Identify which cell holds the provided text, then report its [x, y] central coordinate. 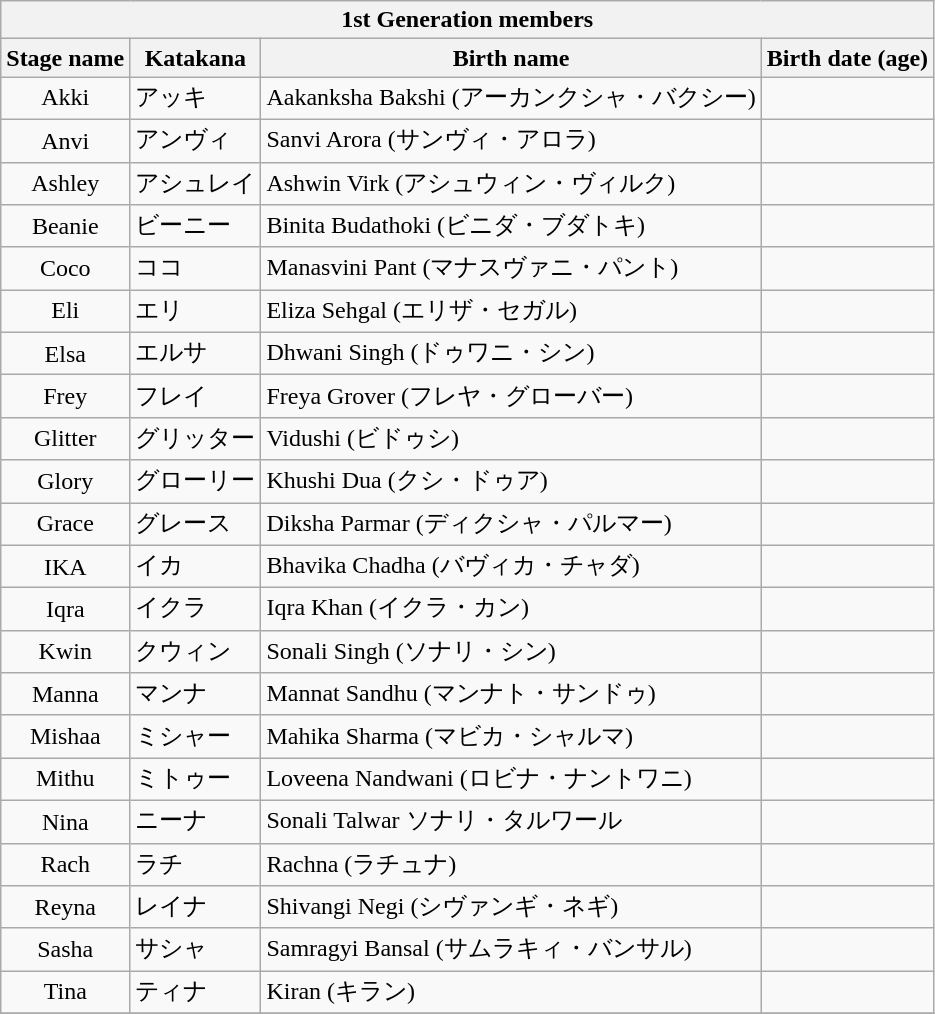
フレイ [196, 396]
Sonali Singh (ソナリ・シン) [511, 652]
Anvi [66, 140]
Birth name [511, 58]
1st Generation members [468, 20]
Mishaa [66, 736]
Rach [66, 864]
アッキ [196, 98]
ニーナ [196, 822]
レイナ [196, 908]
Mithu [66, 780]
Frey [66, 396]
Bhavika Chadha (バヴィカ・チャダ) [511, 566]
ココ [196, 268]
Coco [66, 268]
Birth date (age) [847, 58]
Grace [66, 524]
Manna [66, 694]
エルサ [196, 354]
ミトゥー [196, 780]
Tina [66, 992]
ミシャー [196, 736]
Elsa [66, 354]
Khushi Dua (クシ・ドゥア) [511, 482]
Binita Budathoki (ビニダ・ブダトキ) [511, 226]
Glitter [66, 438]
グローリー [196, 482]
Katakana [196, 58]
Ashwin Virk (アシュウィン・ヴィルク) [511, 184]
Vidushi (ビドゥシ) [511, 438]
Sasha [66, 950]
クウィン [196, 652]
Reyna [66, 908]
Sonali Talwar ソナリ・タルワール [511, 822]
Iqra [66, 610]
Kwin [66, 652]
Manasvini Pant (マナスヴァニ・パント) [511, 268]
Mannat Sandhu (マンナト・サンドゥ) [511, 694]
Eli [66, 312]
Glory [66, 482]
サシャ [196, 950]
グレース [196, 524]
グリッター [196, 438]
Diksha Parmar (ディクシャ・パルマー) [511, 524]
マンナ [196, 694]
イカ [196, 566]
ティナ [196, 992]
Ashley [66, 184]
IKA [66, 566]
Kiran (キラン) [511, 992]
Freya Grover (フレヤ・グローバー) [511, 396]
Aakanksha Bakshi (アーカンクシャ・バクシー) [511, 98]
Iqra Khan (イクラ・カン) [511, 610]
Rachna (ラチュナ) [511, 864]
Eliza Sehgal (エリザ・セガル) [511, 312]
Nina [66, 822]
Akki [66, 98]
Shivangi Negi (シヴァンギ・ネギ) [511, 908]
ビーニー [196, 226]
Dhwani Singh (ドゥワニ・シン) [511, 354]
アンヴィ [196, 140]
Loveena Nandwani (ロビナ・ナントワニ) [511, 780]
エリ [196, 312]
Stage name [66, 58]
Beanie [66, 226]
アシュレイ [196, 184]
イクラ [196, 610]
Mahika Sharma (マビカ・シャルマ) [511, 736]
Sanvi Arora (サンヴィ・アロラ) [511, 140]
Samragyi Bansal (サムラキィ・バンサル) [511, 950]
ラチ [196, 864]
